For the text-containing cell, return its midpoint in (X, Y) coordinate format. 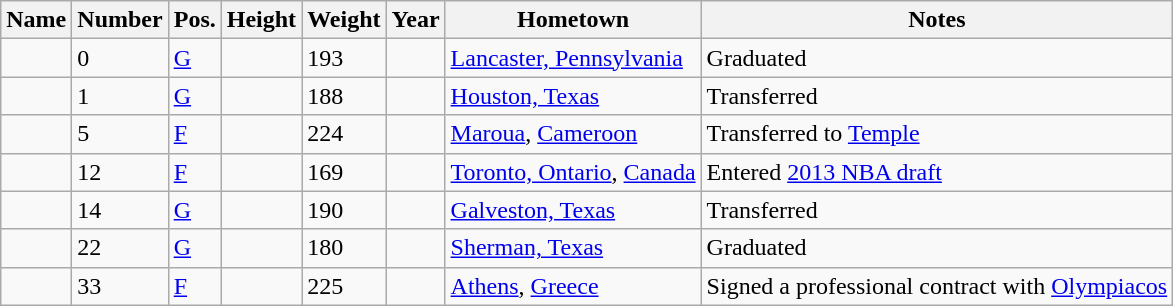
Year (416, 20)
Name (36, 20)
Galveston, Texas (573, 210)
Number (120, 20)
224 (344, 134)
190 (344, 210)
33 (120, 286)
Notes (937, 20)
Signed a professional contract with Olympiacos (937, 286)
22 (120, 248)
Sherman, Texas (573, 248)
169 (344, 172)
Lancaster, Pennsylvania (573, 58)
193 (344, 58)
Houston, Texas (573, 96)
14 (120, 210)
Maroua, Cameroon (573, 134)
Hometown (573, 20)
Athens, Greece (573, 286)
Entered 2013 NBA draft (937, 172)
Weight (344, 20)
Height (261, 20)
Pos. (194, 20)
180 (344, 248)
0 (120, 58)
225 (344, 286)
Transferred to Temple (937, 134)
Toronto, Ontario, Canada (573, 172)
1 (120, 96)
5 (120, 134)
188 (344, 96)
12 (120, 172)
